From the cell containing the given text, extract its center point as [x, y] coordinate. 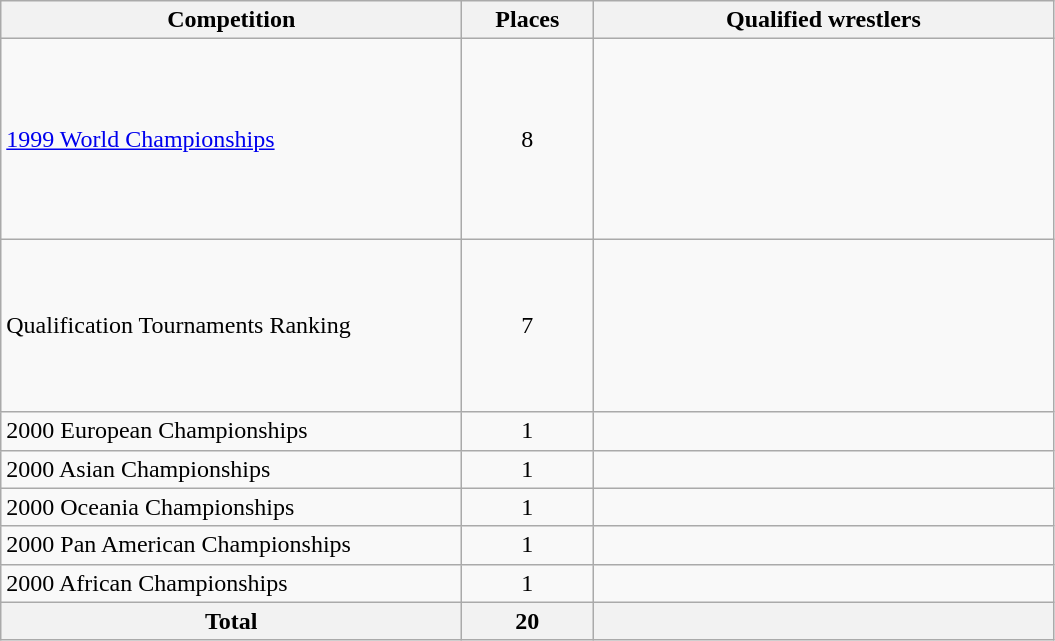
2000 Oceania Championships [232, 507]
Total [232, 621]
2000 African Championships [232, 583]
8 [528, 139]
Qualification Tournaments Ranking [232, 326]
Qualified wrestlers [824, 20]
2000 Pan American Championships [232, 545]
20 [528, 621]
7 [528, 326]
1999 World Championships [232, 139]
Places [528, 20]
Competition [232, 20]
2000 Asian Championships [232, 469]
2000 European Championships [232, 431]
